Determine the (X, Y) coordinate at the center of the cell enclosing the given text.  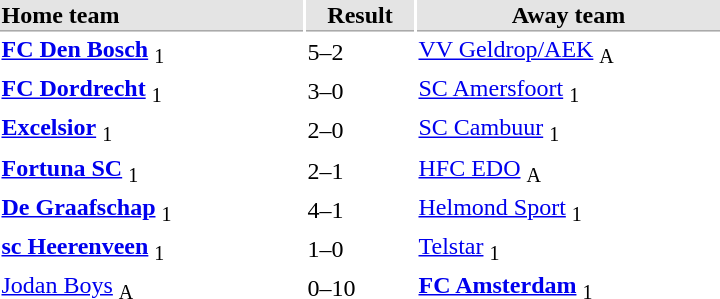
Helmond Sport 1 (568, 210)
Excelsior 1 (152, 131)
2–1 (360, 170)
HFC EDO A (568, 170)
Result (360, 16)
SC Amersfoort 1 (568, 92)
Away team (568, 16)
4–1 (360, 210)
Home team (152, 16)
1–0 (360, 249)
FC Dordrecht 1 (152, 92)
sc Heerenveen 1 (152, 249)
FC Den Bosch 1 (152, 52)
Telstar 1 (568, 249)
De Graafschap 1 (152, 210)
VV Geldrop/AEK A (568, 52)
2–0 (360, 131)
SC Cambuur 1 (568, 131)
5–2 (360, 52)
3–0 (360, 92)
Fortuna SC 1 (152, 170)
